For the text-containing cell, return its midpoint in [x, y] coordinate format. 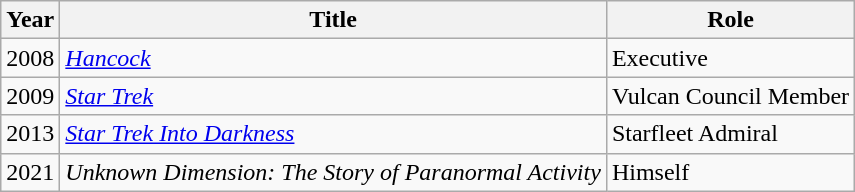
Unknown Dimension: The Story of Paranormal Activity [334, 172]
Executive [730, 58]
2009 [30, 96]
2008 [30, 58]
Vulcan Council Member [730, 96]
2021 [30, 172]
Starfleet Admiral [730, 134]
Himself [730, 172]
Star Trek [334, 96]
Title [334, 20]
2013 [30, 134]
Role [730, 20]
Star Trek Into Darkness [334, 134]
Hancock [334, 58]
Year [30, 20]
